Search for the cell housing the specified text and yield its [X, Y] center coordinate. 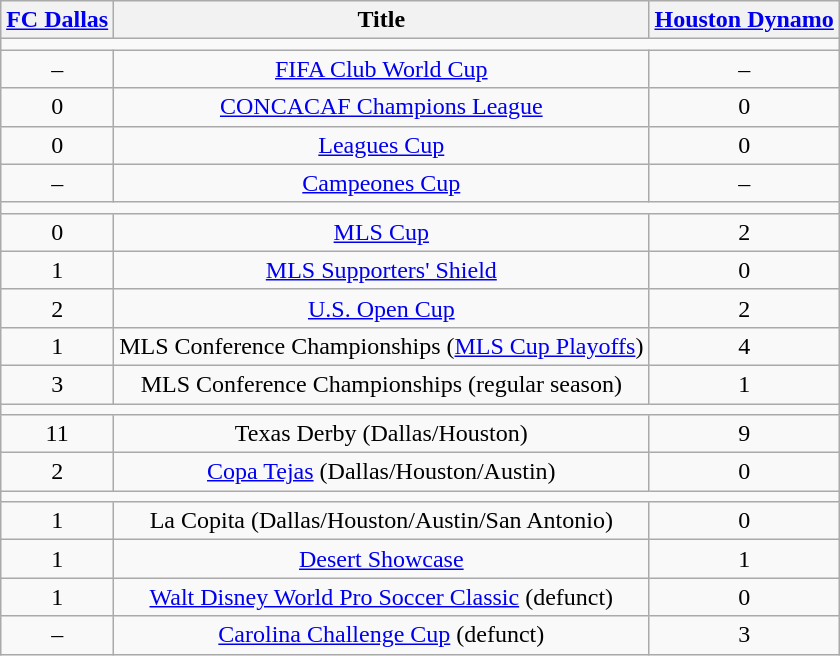
MLS Conference Championships (MLS Cup Playoffs) [382, 346]
Desert Showcase [382, 559]
MLS Supporters' Shield [382, 270]
FIFA Club World Cup [382, 69]
MLS Conference Championships (regular season) [382, 384]
Houston Dynamo [744, 20]
Carolina Challenge Cup (defunct) [382, 635]
Leagues Cup [382, 145]
9 [744, 434]
FC Dallas [58, 20]
Texas Derby (Dallas/Houston) [382, 434]
Title [382, 20]
Copa Tejas (Dallas/Houston/Austin) [382, 472]
Walt Disney World Pro Soccer Classic (defunct) [382, 597]
U.S. Open Cup [382, 308]
11 [58, 434]
Campeones Cup [382, 183]
MLS Cup [382, 232]
4 [744, 346]
La Copita (Dallas/Houston/Austin/San Antonio) [382, 521]
CONCACAF Champions League [382, 107]
